Identify which cell holds the provided text, then report its [x, y] central coordinate. 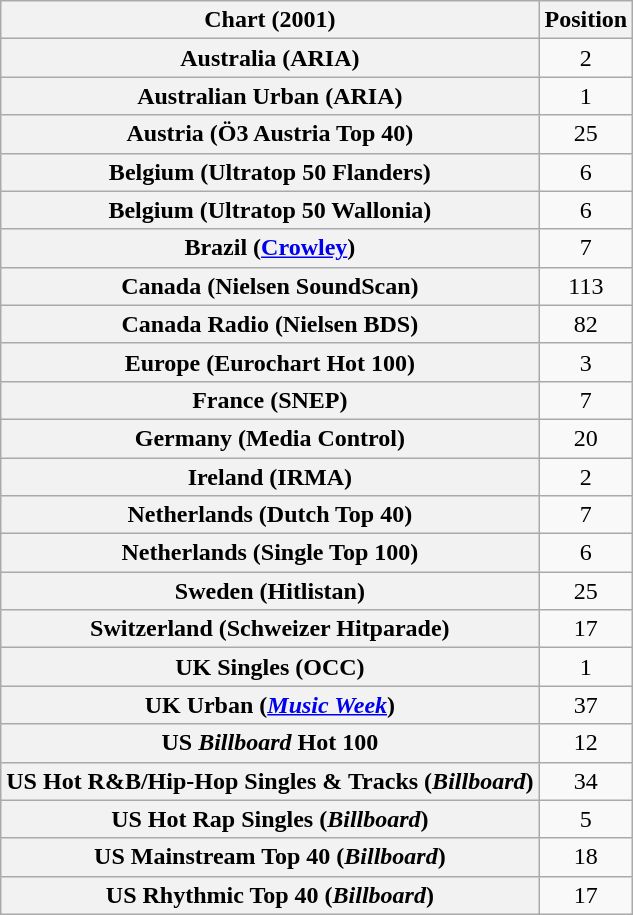
20 [586, 438]
Australian Urban (ARIA) [270, 96]
Belgium (Ultratop 50 Flanders) [270, 172]
US Hot R&B/Hip-Hop Singles & Tracks (Billboard) [270, 781]
Europe (Eurochart Hot 100) [270, 362]
34 [586, 781]
UK Urban (Music Week) [270, 705]
Canada Radio (Nielsen BDS) [270, 324]
18 [586, 857]
Netherlands (Single Top 100) [270, 553]
US Mainstream Top 40 (Billboard) [270, 857]
US Billboard Hot 100 [270, 743]
Netherlands (Dutch Top 40) [270, 515]
US Hot Rap Singles (Billboard) [270, 819]
Belgium (Ultratop 50 Wallonia) [270, 210]
France (SNEP) [270, 400]
Switzerland (Schweizer Hitparade) [270, 629]
UK Singles (OCC) [270, 667]
Chart (2001) [270, 20]
Position [586, 20]
Germany (Media Control) [270, 438]
37 [586, 705]
Ireland (IRMA) [270, 477]
113 [586, 286]
Sweden (Hitlistan) [270, 591]
12 [586, 743]
Canada (Nielsen SoundScan) [270, 286]
Austria (Ö3 Austria Top 40) [270, 134]
US Rhythmic Top 40 (Billboard) [270, 895]
Australia (ARIA) [270, 58]
3 [586, 362]
Brazil (Crowley) [270, 248]
82 [586, 324]
5 [586, 819]
